Scan for the cell matching the given text and deliver its [x, y] coordinate at center. 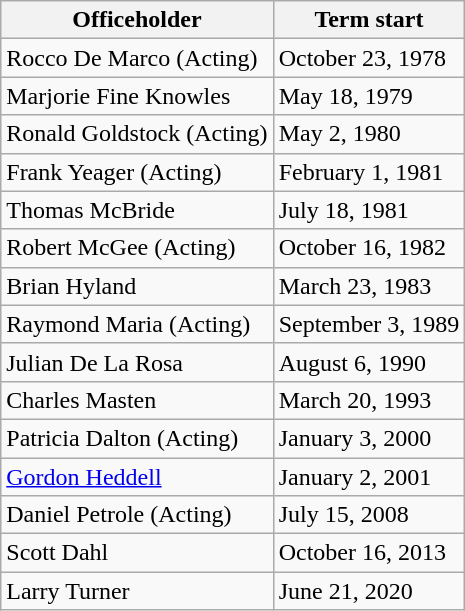
Larry Turner [137, 591]
January 3, 2000 [369, 438]
May 18, 1979 [369, 96]
Scott Dahl [137, 553]
Robert McGee (Acting) [137, 248]
July 18, 1981 [369, 210]
Officeholder [137, 20]
January 2, 2001 [369, 477]
Frank Yeager (Acting) [137, 172]
Patricia Dalton (Acting) [137, 438]
October 23, 1978 [369, 58]
July 15, 2008 [369, 515]
Daniel Petrole (Acting) [137, 515]
Marjorie Fine Knowles [137, 96]
Ronald Goldstock (Acting) [137, 134]
October 16, 1982 [369, 248]
June 21, 2020 [369, 591]
August 6, 1990 [369, 362]
March 23, 1983 [369, 286]
September 3, 1989 [369, 324]
Rocco De Marco (Acting) [137, 58]
Julian De La Rosa [137, 362]
Charles Masten [137, 400]
Brian Hyland [137, 286]
Raymond Maria (Acting) [137, 324]
February 1, 1981 [369, 172]
Term start [369, 20]
March 20, 1993 [369, 400]
May 2, 1980 [369, 134]
October 16, 2013 [369, 553]
Thomas McBride [137, 210]
Gordon Heddell [137, 477]
